Identify which cell holds the provided text, then report its (X, Y) central coordinate. 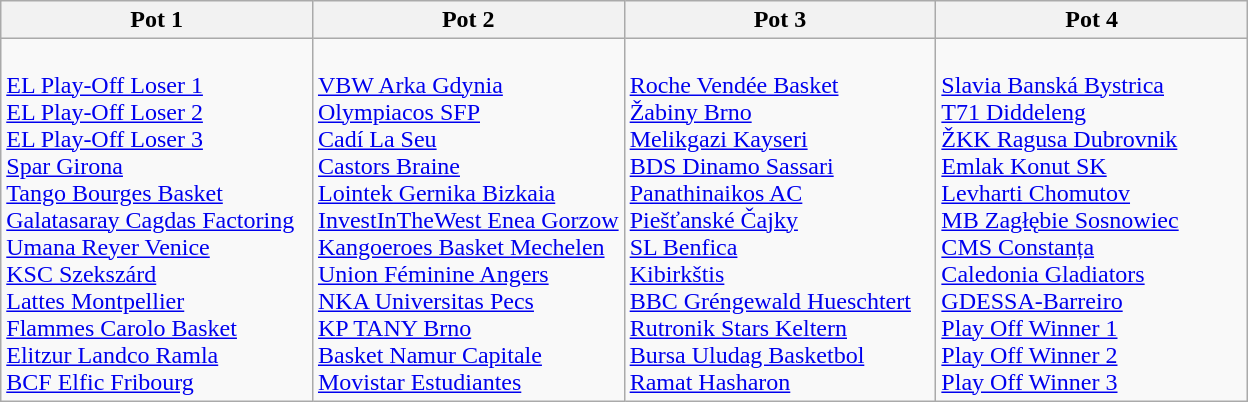
Pot 2 (468, 20)
Pot 1 (157, 20)
Pot 3 (780, 20)
Pot 4 (1092, 20)
